Extract the [x, y] coordinate from the center of the cell holding the provided text.  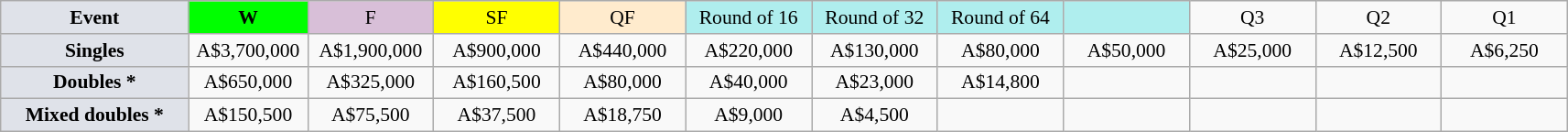
Q2 [1379, 17]
Q3 [1252, 17]
A$130,000 [874, 50]
W [248, 17]
A$150,500 [248, 115]
A$440,000 [622, 50]
Event [95, 17]
Singles [95, 50]
A$18,750 [622, 115]
A$220,000 [749, 50]
Round of 64 [1000, 17]
Round of 32 [874, 17]
A$900,000 [497, 50]
Mixed doubles * [95, 115]
A$1,900,000 [371, 50]
Round of 16 [749, 17]
A$4,500 [874, 115]
QF [622, 17]
A$3,700,000 [248, 50]
A$37,500 [497, 115]
A$75,500 [371, 115]
A$14,800 [1000, 82]
A$40,000 [749, 82]
A$160,500 [497, 82]
A$23,000 [874, 82]
F [371, 17]
A$325,000 [371, 82]
A$650,000 [248, 82]
Doubles * [95, 82]
A$6,250 [1505, 50]
SF [497, 17]
A$25,000 [1252, 50]
A$50,000 [1127, 50]
Q1 [1505, 17]
A$9,000 [749, 115]
A$12,500 [1379, 50]
